Find where the given text appears and provide that cell's center as [X, Y] coordinate. 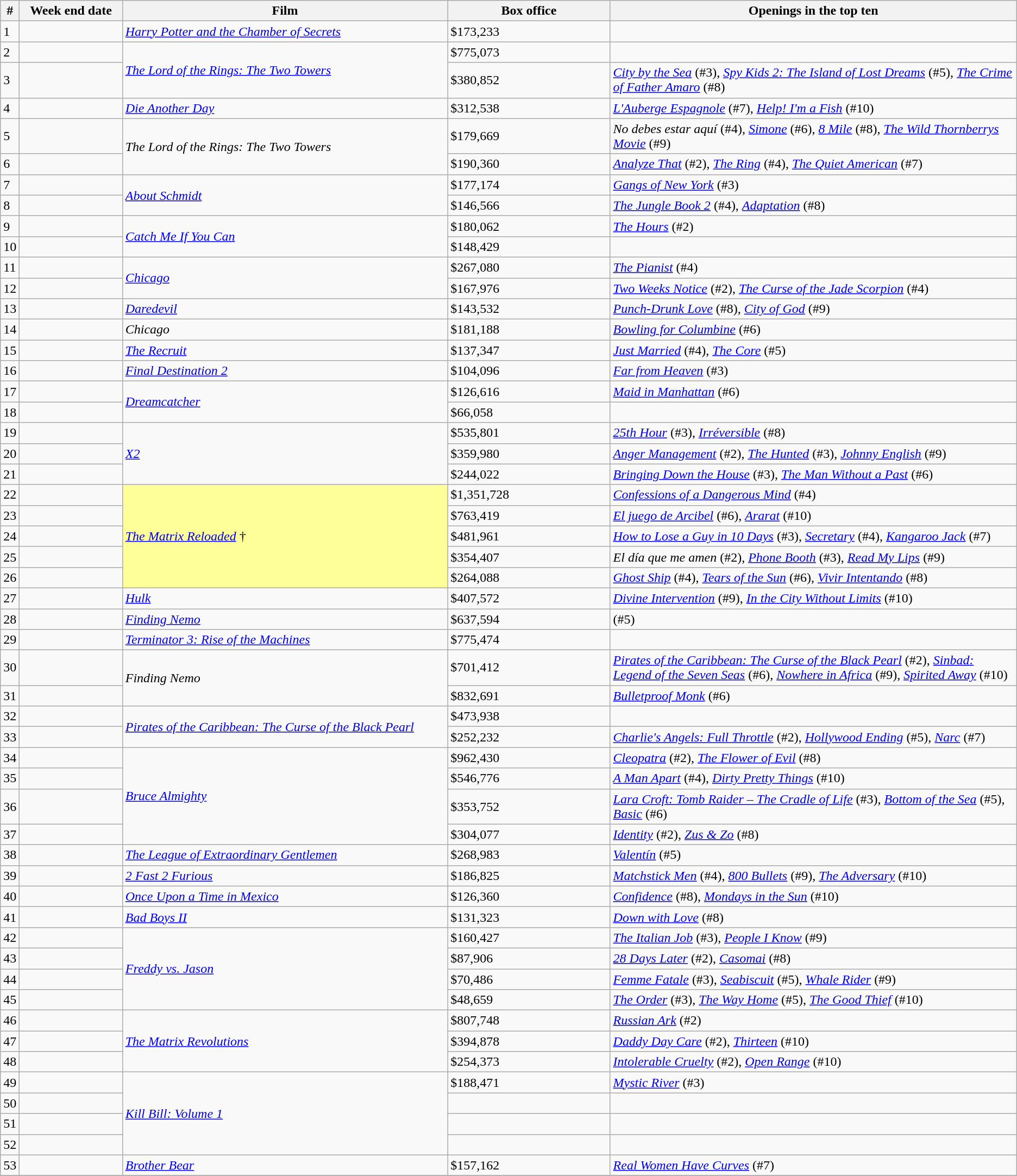
43 [10, 958]
28 [10, 619]
Far from Heaven (#3) [813, 371]
$354,407 [529, 557]
1 [10, 32]
8 [10, 205]
$962,430 [529, 758]
13 [10, 309]
# [10, 11]
$167,976 [529, 288]
Two Weeks Notice (#2), The Curse of the Jade Scorpion (#4) [813, 288]
25 [10, 557]
$535,801 [529, 433]
42 [10, 938]
The Order (#3), The Way Home (#5), The Good Thief (#10) [813, 1000]
Confidence (#8), Mondays in the Sun (#10) [813, 896]
32 [10, 716]
Matchstick Men (#4), 800 Bullets (#9), The Adversary (#10) [813, 876]
25th Hour (#3), Irréversible (#8) [813, 433]
Valentín (#5) [813, 855]
5 [10, 136]
31 [10, 696]
Analyze That (#2), The Ring (#4), The Quiet American (#7) [813, 164]
Charlie's Angels: Full Throttle (#2), Hollywood Ending (#5), Narc (#7) [813, 737]
40 [10, 896]
Hulk [285, 598]
$186,825 [529, 876]
$148,429 [529, 247]
Real Women Have Curves (#7) [813, 1165]
The Jungle Book 2 (#4), Adaptation (#8) [813, 205]
Maid in Manhattan (#6) [813, 392]
24 [10, 536]
Identity (#2), Zus & Zo (#8) [813, 834]
6 [10, 164]
Brother Bear [285, 1165]
12 [10, 288]
$763,419 [529, 515]
Film [285, 11]
$473,938 [529, 716]
$157,162 [529, 1165]
39 [10, 876]
$126,616 [529, 392]
Once Upon a Time in Mexico [285, 896]
$190,360 [529, 164]
50 [10, 1103]
Intolerable Cruelty (#2), Open Range (#10) [813, 1062]
City by the Sea (#3), Spy Kids 2: The Island of Lost Dreams (#5), The Crime of Father Amaro (#8) [813, 80]
$832,691 [529, 696]
$775,073 [529, 52]
$179,669 [529, 136]
$137,347 [529, 350]
$126,360 [529, 896]
$181,188 [529, 330]
The Pianist (#4) [813, 267]
Dreamcatcher [285, 402]
El juego de Arcibel (#6), Ararat (#10) [813, 515]
2 [10, 52]
Die Another Day [285, 108]
17 [10, 392]
How to Lose a Guy in 10 Days (#3), Secretary (#4), Kangaroo Jack (#7) [813, 536]
Confessions of a Dangerous Mind (#4) [813, 495]
49 [10, 1083]
The Hours (#2) [813, 226]
18 [10, 412]
45 [10, 1000]
The Matrix Reloaded † [285, 536]
Box office [529, 11]
Punch-Drunk Love (#8), City of God (#9) [813, 309]
Kill Bill: Volume 1 [285, 1114]
$701,412 [529, 668]
29 [10, 640]
16 [10, 371]
14 [10, 330]
27 [10, 598]
$268,983 [529, 855]
28 Days Later (#2), Casomai (#8) [813, 958]
The Matrix Revolutions [285, 1041]
Bowling for Columbine (#6) [813, 330]
Week end date [71, 11]
The Recruit [285, 350]
Bruce Almighty [285, 796]
$359,980 [529, 454]
$70,486 [529, 979]
The League of Extraordinary Gentlemen [285, 855]
$146,566 [529, 205]
$264,088 [529, 577]
Catch Me If You Can [285, 236]
48 [10, 1062]
9 [10, 226]
22 [10, 495]
$180,062 [529, 226]
Just Married (#4), The Core (#5) [813, 350]
44 [10, 979]
L'Auberge Espagnole (#7), Help! I'm a Fish (#10) [813, 108]
19 [10, 433]
33 [10, 737]
The Italian Job (#3), People I Know (#9) [813, 938]
$394,878 [529, 1041]
$267,080 [529, 267]
$304,077 [529, 834]
$637,594 [529, 619]
Daredevil [285, 309]
$407,572 [529, 598]
$104,096 [529, 371]
Gangs of New York (#3) [813, 185]
Pirates of the Caribbean: The Curse of the Black Pearl [285, 727]
Bringing Down the House (#3), The Man Without a Past (#6) [813, 474]
Bad Boys II [285, 917]
$244,022 [529, 474]
$775,474 [529, 640]
$177,174 [529, 185]
Russian Ark (#2) [813, 1021]
$252,232 [529, 737]
34 [10, 758]
A Man Apart (#4), Dirty Pretty Things (#10) [813, 778]
Cleopatra (#2), The Flower of Evil (#8) [813, 758]
46 [10, 1021]
7 [10, 185]
El día que me amen (#2), Phone Booth (#3), Read My Lips (#9) [813, 557]
26 [10, 577]
$48,659 [529, 1000]
(#5) [813, 619]
35 [10, 778]
$807,748 [529, 1021]
47 [10, 1041]
37 [10, 834]
$312,538 [529, 108]
3 [10, 80]
Harry Potter and the Chamber of Secrets [285, 32]
X2 [285, 454]
30 [10, 668]
51 [10, 1124]
$188,471 [529, 1083]
No debes estar aquí (#4), Simone (#6), 8 Mile (#8), The Wild Thornberrys Movie (#9) [813, 136]
38 [10, 855]
$546,776 [529, 778]
36 [10, 806]
20 [10, 454]
Daddy Day Care (#2), Thirteen (#10) [813, 1041]
53 [10, 1165]
$131,323 [529, 917]
Divine Intervention (#9), In the City Without Limits (#10) [813, 598]
Freddy vs. Jason [285, 969]
2 Fast 2 Furious [285, 876]
Femme Fatale (#3), Seabiscuit (#5), Whale Rider (#9) [813, 979]
Bulletproof Monk (#6) [813, 696]
$143,532 [529, 309]
Lara Croft: Tomb Raider – The Cradle of Life (#3), Bottom of the Sea (#5), Basic (#6) [813, 806]
$254,373 [529, 1062]
Pirates of the Caribbean: The Curse of the Black Pearl (#2), Sinbad: Legend of the Seven Seas (#6), Nowhere in Africa (#9), Spirited Away (#10) [813, 668]
Down with Love (#8) [813, 917]
Terminator 3: Rise of the Machines [285, 640]
Openings in the top ten [813, 11]
$66,058 [529, 412]
$160,427 [529, 938]
$380,852 [529, 80]
$481,961 [529, 536]
About Schmidt [285, 195]
11 [10, 267]
41 [10, 917]
Anger Management (#2), The Hunted (#3), Johnny English (#9) [813, 454]
$87,906 [529, 958]
Mystic River (#3) [813, 1083]
Ghost Ship (#4), Tears of the Sun (#6), Vivir Intentando (#8) [813, 577]
21 [10, 474]
$173,233 [529, 32]
52 [10, 1144]
$353,752 [529, 806]
23 [10, 515]
Final Destination 2 [285, 371]
15 [10, 350]
10 [10, 247]
4 [10, 108]
$1,351,728 [529, 495]
